Determine the [X, Y] coordinate at the center of the cell enclosing the given text.  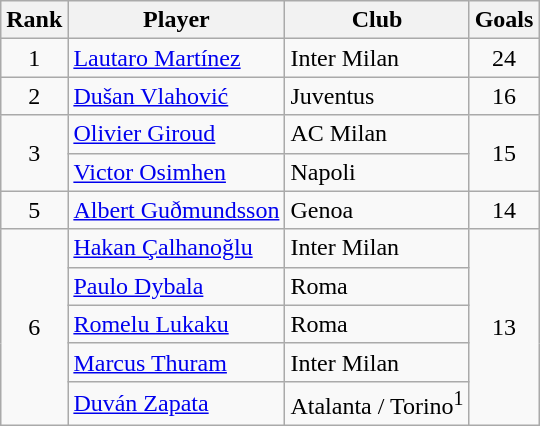
Genoa [377, 210]
16 [504, 96]
Albert Guðmundsson [176, 210]
Hakan Çalhanoğlu [176, 248]
Marcus Thuram [176, 362]
Club [377, 20]
Napoli [377, 172]
Goals [504, 20]
Duván Zapata [176, 404]
6 [34, 328]
Juventus [377, 96]
Atalanta / Torino1 [377, 404]
Victor Osimhen [176, 172]
15 [504, 153]
2 [34, 96]
1 [34, 58]
Olivier Giroud [176, 134]
Romelu Lukaku [176, 324]
3 [34, 153]
AC Milan [377, 134]
Player [176, 20]
Lautaro Martínez [176, 58]
Rank [34, 20]
Paulo Dybala [176, 286]
13 [504, 328]
Dušan Vlahović [176, 96]
14 [504, 210]
5 [34, 210]
24 [504, 58]
